Provide the [x, y] coordinate of the cell's center where the given text is located.  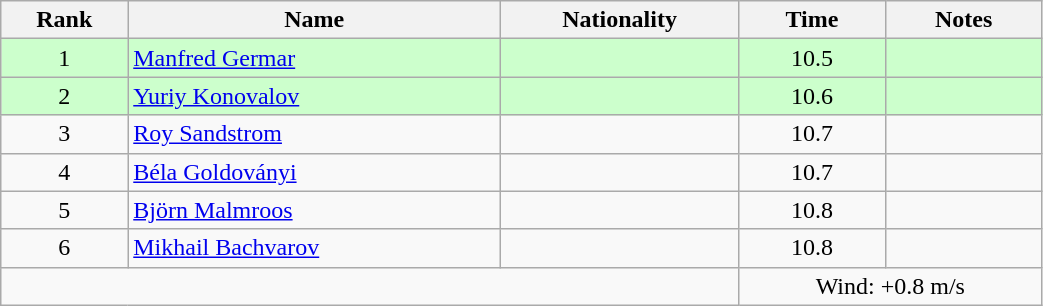
Yuriy Konovalov [314, 96]
6 [64, 248]
Manfred Germar [314, 58]
Mikhail Bachvarov [314, 248]
Wind: +0.8 m/s [890, 286]
Nationality [620, 20]
4 [64, 172]
1 [64, 58]
Béla Goldoványi [314, 172]
5 [64, 210]
10.6 [812, 96]
Roy Sandstrom [314, 134]
Time [812, 20]
Rank [64, 20]
10.5 [812, 58]
2 [64, 96]
Name [314, 20]
3 [64, 134]
Björn Malmroos [314, 210]
Notes [964, 20]
